Detect which cell encompasses the target text, then output its [x, y] center coordinate. 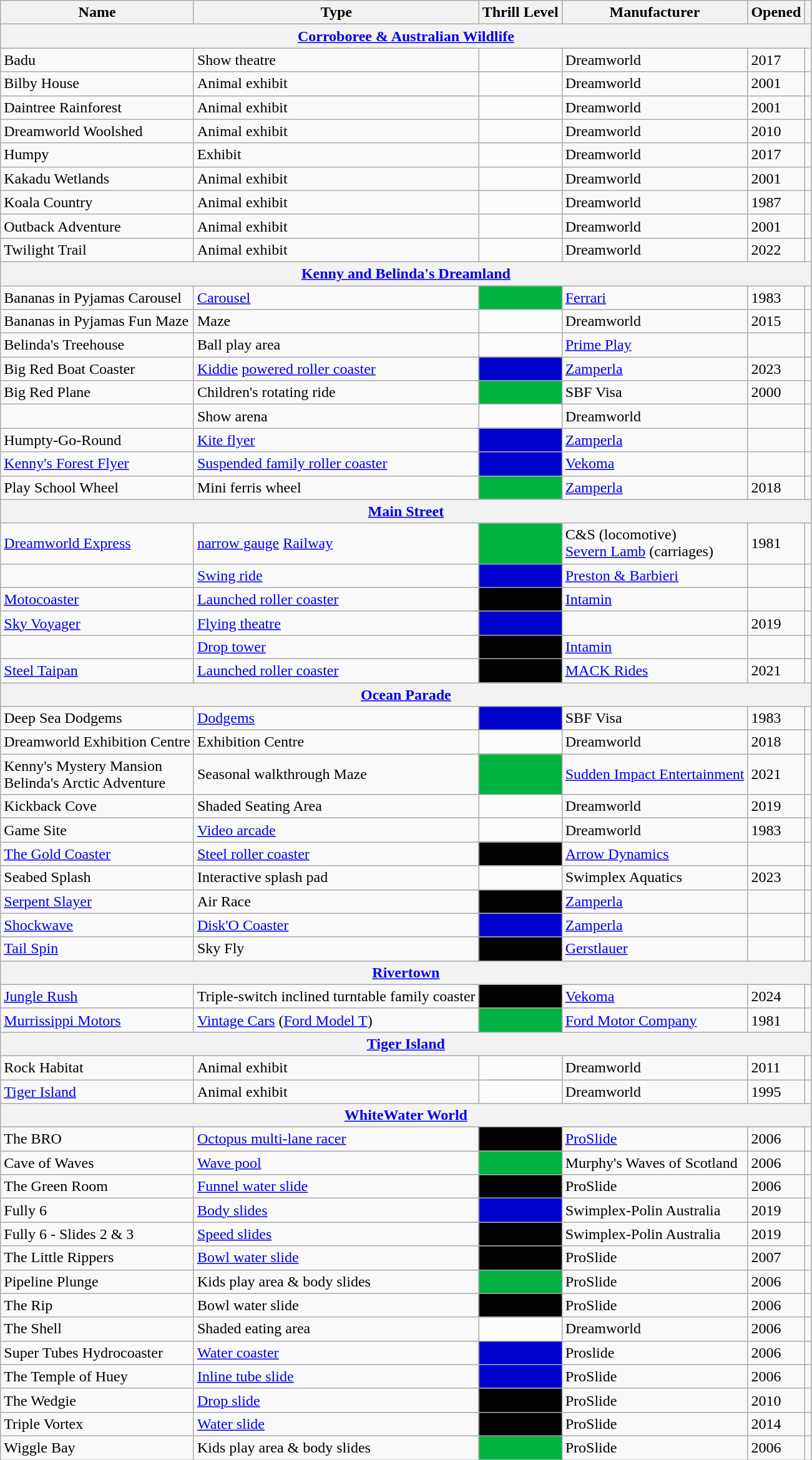
2007 [776, 1258]
Sky Voyager [97, 623]
Seabed Splash [97, 878]
Bananas in Pyjamas Carousel [97, 298]
The Green Room [97, 1187]
Name [97, 12]
Drop slide [336, 1400]
Big Red Boat Coaster [97, 369]
Swing ride [336, 576]
Air Race [336, 901]
Proslide [655, 1353]
Bananas in Pyjamas Fun Maze [97, 321]
Disk'O Coaster [336, 925]
Kenny's Forest Flyer [97, 464]
Daintree Rainforest [97, 107]
Wave pool [336, 1163]
Exhibit [336, 155]
Ford Motor Company [655, 1020]
Interactive splash pad [336, 878]
Triple-switch inclined turntable family coaster [336, 996]
Children's rotating ride [336, 393]
Corroboree & Australian Wildlife [406, 36]
Arrow Dynamics [655, 854]
Manufacturer [655, 12]
Dreamworld Woolshed [97, 131]
Cave of Waves [97, 1163]
Main Street [406, 511]
Belinda's Treehouse [97, 345]
Seasonal walkthrough Maze [336, 774]
Kite flyer [336, 440]
Speed slides [336, 1234]
Preston & Barbieri [655, 576]
The Rip [97, 1305]
Inline tube slide [336, 1376]
Kenny's Mystery MansionBelinda's Arctic Adventure [97, 774]
Carousel [336, 298]
Game Site [97, 830]
Murphy's Waves of Scotland [655, 1163]
Murrissippi Motors [97, 1020]
Rivertown [406, 973]
Exhibition Centre [336, 742]
Body slides [336, 1210]
Tail Spin [97, 949]
Bilby House [97, 84]
The Shell [97, 1329]
Octopus multi-lane racer [336, 1139]
Drop tower [336, 647]
Ocean Parade [406, 695]
Gerstlauer [655, 949]
Fully 6 [97, 1210]
1995 [776, 1092]
Funnel water slide [336, 1187]
Vintage Cars (Ford Model T) [336, 1020]
Kiddie powered roller coaster [336, 369]
2014 [776, 1424]
Flying theatre [336, 623]
Kenny and Belinda's Dreamland [406, 273]
Show arena [336, 416]
The Gold Coaster [97, 854]
Maze [336, 321]
Mini ferris wheel [336, 487]
Swimplex Aquatics [655, 878]
Motocoaster [97, 599]
Play School Wheel [97, 487]
Thrill Level [521, 12]
Type [336, 12]
Dreamworld Express [97, 543]
Shaded eating area [336, 1329]
Triple Vortex [97, 1424]
Big Red Plane [97, 393]
Badu [97, 60]
The Little Rippers [97, 1258]
Fully 6 - Slides 2 & 3 [97, 1234]
Outback Adventure [97, 226]
Sudden Impact Entertainment [655, 774]
Kickback Cove [97, 806]
The Temple of Huey [97, 1376]
Twilight Trail [97, 250]
MACK Rides [655, 670]
2011 [776, 1067]
Pipeline Plunge [97, 1281]
Sky Fly [336, 949]
Shaded Seating Area [336, 806]
Show theatre [336, 60]
2015 [776, 321]
Rock Habitat [97, 1067]
Serpent Slayer [97, 901]
Super Tubes Hydrocoaster [97, 1353]
Kakadu Wetlands [97, 179]
The Wedgie [97, 1400]
C&S (locomotive)Severn Lamb (carriages) [655, 543]
Suspended family roller coaster [336, 464]
Prime Play [655, 345]
1987 [776, 202]
Ball play area [336, 345]
narrow gauge Railway [336, 543]
The BRO [97, 1139]
Humpy [97, 155]
Wiggle Bay [97, 1448]
2000 [776, 393]
Opened [776, 12]
2022 [776, 250]
Shockwave [97, 925]
Steel roller coaster [336, 854]
Dreamworld Exhibition Centre [97, 742]
Ferrari [655, 298]
Dodgems [336, 718]
Koala Country [97, 202]
Water slide [336, 1424]
Deep Sea Dodgems [97, 718]
Jungle Rush [97, 996]
Video arcade [336, 830]
Water coaster [336, 1353]
WhiteWater World [406, 1115]
Steel Taipan [97, 670]
Humpty-Go-Round [97, 440]
2024 [776, 996]
